Output the [X, Y] coordinate of the center of the cell containing the given text.  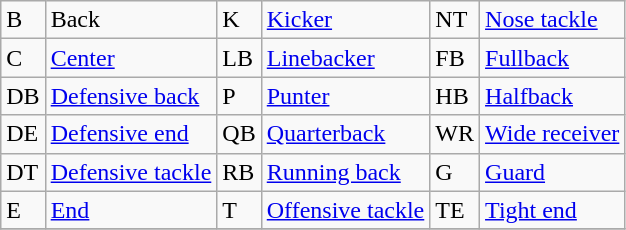
RB [239, 172]
E [23, 210]
DE [23, 134]
QB [239, 134]
TE [455, 210]
T [239, 210]
Punter [346, 96]
Fullback [552, 58]
Nose tackle [552, 20]
HB [455, 96]
Offensive tackle [346, 210]
K [239, 20]
Running back [346, 172]
Defensive back [131, 96]
WR [455, 134]
C [23, 58]
Center [131, 58]
DT [23, 172]
Linebacker [346, 58]
Wide receiver [552, 134]
End [131, 210]
NT [455, 20]
LB [239, 58]
Quarterback [346, 134]
Back [131, 20]
Defensive tackle [131, 172]
B [23, 20]
Kicker [346, 20]
DB [23, 96]
Defensive end [131, 134]
FB [455, 58]
G [455, 172]
Halfback [552, 96]
P [239, 96]
Tight end [552, 210]
Guard [552, 172]
